For the text-containing cell, return its midpoint in [x, y] coordinate format. 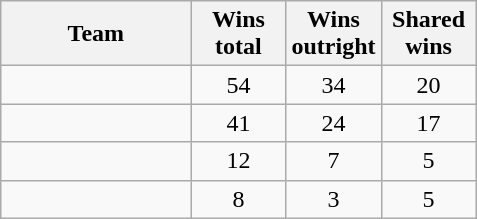
17 [428, 123]
41 [238, 123]
34 [334, 85]
8 [238, 199]
Winstotal [238, 34]
7 [334, 161]
Sharedwins [428, 34]
12 [238, 161]
Team [96, 34]
54 [238, 85]
20 [428, 85]
24 [334, 123]
Winsoutright [334, 34]
3 [334, 199]
